For the text-containing cell, return its midpoint in (x, y) coordinate format. 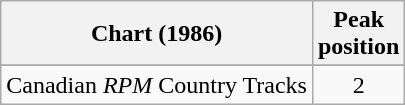
Peakposition (358, 34)
Chart (1986) (157, 34)
Canadian RPM Country Tracks (157, 85)
2 (358, 85)
